From the cell containing the given text, extract its center point as [X, Y] coordinate. 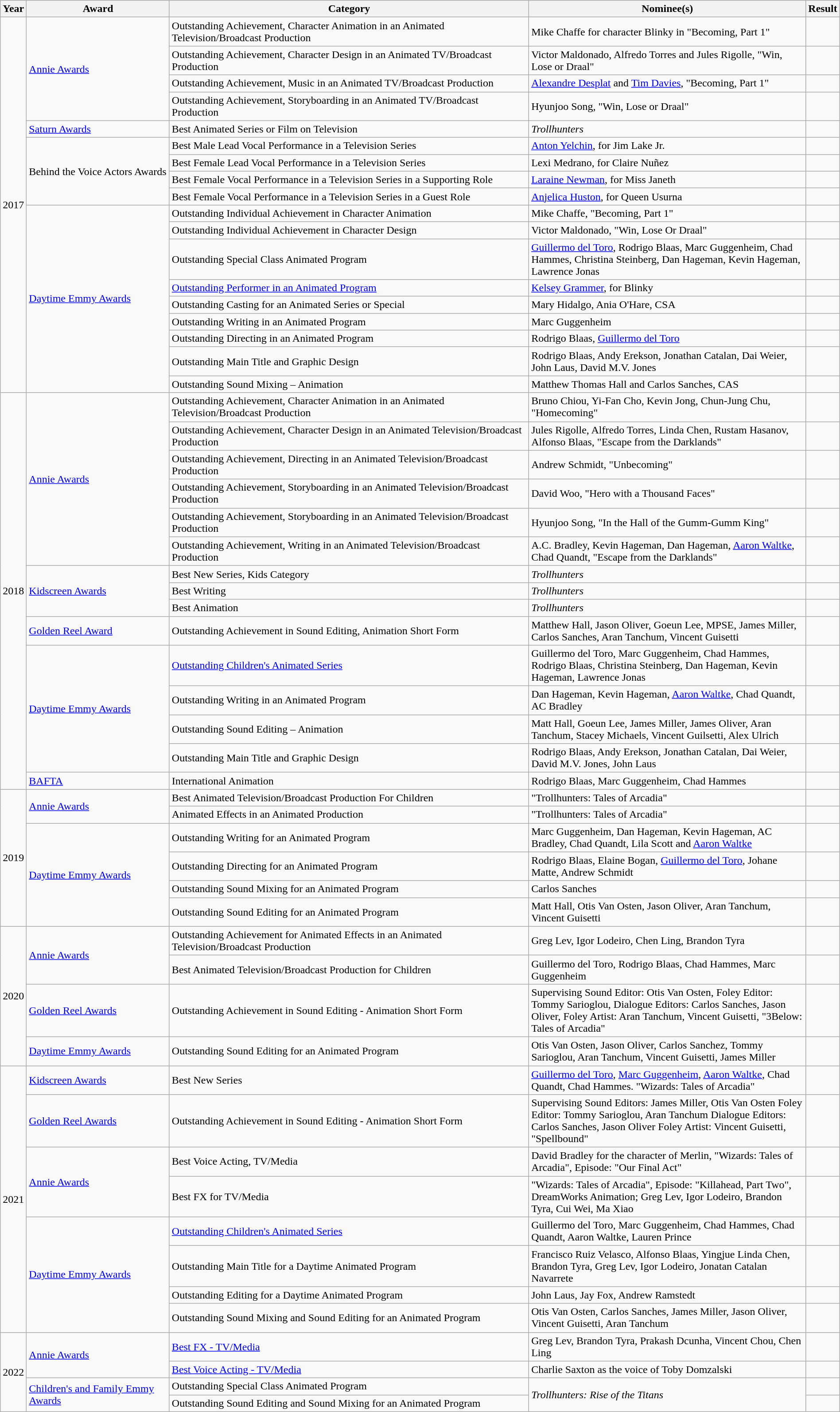
Matthew Hall, Jason Oliver, Goeun Lee, MPSE, James Miller, Carlos Sanches, Aran Tanchum, Vincent Guisetti [667, 630]
"Wizards: Tales of Arcadia", Episode: "Killahead, Part Two", DreamWorks Animation; Greg Lev, Igor Lodeiro, Brandon Tyra, Cui Wei, Ma Xiao [667, 1197]
Greg Lev, Brandon Tyra, Prakash Dcunha, Vincent Chou, Chen Ling [667, 1346]
Outstanding Achievement, Storyboarding in an Animated TV/Broadcast Production [349, 106]
Dan Hageman, Kevin Hageman, Aaron Waltke, Chad Quandt, AC Bradley [667, 700]
Outstanding Achievement, Character Design in an Animated Television/Broadcast Production [349, 436]
David Bradley for the character of Merlin, "Wizards: Tales of Arcadia", Episode: "Our Final Act" [667, 1162]
Best FX for TV/Media [349, 1197]
Greg Lev, Igor Lodeiro, Chen Ling, Brandon Tyra [667, 940]
Jules Rigolle, Alfredo Torres, Linda Chen, Rustam Hasanov, Alfonso Blaas, "Escape from the Darklands" [667, 436]
Mary Hidalgo, Ania O'Hare, CSA [667, 305]
Outstanding Directing in an Animated Program [349, 339]
Outstanding Achievement, Character Design in an Animated TV/Broadcast Production [349, 60]
Best Writing [349, 591]
Guillermo del Toro, Marc Guggenheim, Chad Hammes, Rodrigo Blaas, Christina Steinberg, Dan Hageman, Kevin Hageman, Lawrence Jonas [667, 666]
Children's and Family Emmy Awards [98, 1395]
Anjelica Huston, for Queen Usurna [667, 196]
Golden Reel Award [98, 630]
Best Male Lead Vocal Performance in a Television Series [349, 146]
Rodrigo Blaas, Elaine Bogan, Guillermo del Toro, Johane Matte, Andrew Schmidt [667, 866]
Best FX - TV/Media [349, 1346]
Rodrigo Blaas, Marc Guggenheim, Chad Hammes [667, 781]
Guillermo del Toro, Rodrigo Blaas, Chad Hammes, Marc Guggenheim [667, 970]
Outstanding Directing for an Animated Program [349, 866]
Result [823, 9]
Francisco Ruiz Velasco, Alfonso Blaas, Yingjue Linda Chen, Brandon Tyra, Greg Lev, Igor Lodeiro, Jonatan Catalan Navarrete [667, 1266]
Outstanding Achievement, Writing in an Animated Television/Broadcast Production [349, 551]
Guillermo del Toro, Marc Guggenheim, Chad Hammes, Chad Quandt, Aaron Waltke, Lauren Prince [667, 1231]
Animated Effects in an Animated Production [349, 815]
2019 [13, 858]
Outstanding Individual Achievement in Character Design [349, 230]
Best New Series, Kids Category [349, 574]
Saturn Awards [98, 129]
Outstanding Achievement for Animated Effects in an Animated Television/Broadcast Production [349, 940]
Guillermo del Toro, Rodrigo Blaas, Marc Guggenheim, Chad Hammes, Christina Steinberg, Dan Hageman, Kevin Hageman, Lawrence Jonas [667, 259]
Best Female Vocal Performance in a Television Series in a Supporting Role [349, 179]
Best Animated Television/Broadcast Production for Children [349, 970]
David Woo, "Hero with a Thousand Faces" [667, 494]
Category [349, 9]
Best New Series [349, 1080]
Award [98, 9]
Best Voice Acting - TV/Media [349, 1369]
Bruno Chiou, Yi-Fan Cho, Kevin Jong, Chun-Jung Chu, "Homecoming" [667, 407]
2017 [13, 205]
A.C. Bradley, Kevin Hageman, Dan Hageman, Aaron Waltke, Chad Quandt, "Escape from the Darklands" [667, 551]
Best Female Lead Vocal Performance in a Television Series [349, 163]
Charlie Saxton as the voice of Toby Domzalski [667, 1369]
Anton Yelchin, for Jim Lake Jr. [667, 146]
2020 [13, 996]
Outstanding Achievement in Sound Editing, Animation Short Form [349, 630]
2021 [13, 1199]
Outstanding Main Title for a Daytime Animated Program [349, 1266]
Outstanding Writing for an Animated Program [349, 838]
Hyunjoo Song, "In the Hall of the Gumm-Gumm King" [667, 522]
Outstanding Achievement, Music in an Animated TV/Broadcast Production [349, 83]
John Laus, Jay Fox, Andrew Ramstedt [667, 1295]
Outstanding Sound Mixing and Sound Editing for an Animated Program [349, 1318]
Outstanding Achievement, Directing in an Animated Television/Broadcast Production [349, 464]
Matt Hall, Goeun Lee, James Miller, James Oliver, Aran Tanchum, Stacey Michaels, Vincent Guilsetti, Alex Ulrich [667, 729]
Outstanding Sound Editing and Sound Mixing for an Animated Program [349, 1403]
Best Animated Series or Film on Television [349, 129]
BAFTA [98, 781]
Outstanding Casting for an Animated Series or Special [349, 305]
Otis Van Osten, Carlos Sanches, James Miller, Jason Oliver, Vincent Guisetti, Aran Tanchum [667, 1318]
International Animation [349, 781]
Marc Guggenheim, Dan Hageman, Kevin Hageman, AC Bradley, Chad Quandt, Lila Scott and Aaron Waltke [667, 838]
Guillermo del Toro, Marc Guggenheim, Aaron Waltke, Chad Quandt, Chad Hammes. "Wizards: Tales of Arcadia" [667, 1080]
Lexi Medrano, for Claire Nuñez [667, 163]
Best Female Vocal Performance in a Television Series in a Guest Role [349, 196]
Mike Chaffe for character Blinky in "Becoming, Part 1" [667, 32]
Kelsey Grammer, for Blinky [667, 288]
Rodrigo Blaas, Andy Erekson, Jonathan Catalan, Dai Weier, David M.V. Jones, John Laus [667, 758]
Outstanding Editing for a Daytime Animated Program [349, 1295]
Behind the Voice Actors Awards [98, 171]
Andrew Schmidt, "Unbecoming" [667, 464]
Otis Van Osten, Jason Oliver, Carlos Sanchez, Tommy Sarioglou, Aran Tanchum, Vincent Guisetti, James Miller [667, 1051]
Hyunjoo Song, "Win, Lose or Draal" [667, 106]
Nominee(s) [667, 9]
Best Animated Television/Broadcast Production For Children [349, 798]
Best Voice Acting, TV/Media [349, 1162]
Outstanding Sound Mixing – Animation [349, 384]
Laraine Newman, for Miss Janeth [667, 179]
Rodrigo Blaas, Andy Erekson, Jonathan Catalan, Dai Weier, John Laus, David M.V. Jones [667, 362]
Marc Guggenheim [667, 322]
2022 [13, 1372]
Outstanding Sound Mixing for an Animated Program [349, 889]
Victor Maldonado, Alfredo Torres and Jules Rigolle, "Win, Lose or Draal" [667, 60]
Outstanding Sound Editing – Animation [349, 729]
Rodrigo Blaas, Guillermo del Toro [667, 339]
Carlos Sanches [667, 889]
Matthew Thomas Hall and Carlos Sanches, CAS [667, 384]
Matt Hall, Otis Van Osten, Jason Oliver, Aran Tanchum, Vincent Guisetti [667, 912]
Outstanding Individual Achievement in Character Animation [349, 213]
2018 [13, 591]
Year [13, 9]
Victor Maldonado, "Win, Lose Or Draal" [667, 230]
Outstanding Performer in an Animated Program [349, 288]
Alexandre Desplat and Tim Davies, "Becoming, Part 1" [667, 83]
Trollhunters: Rise of the Titans [667, 1395]
Best Animation [349, 608]
Mike Chaffe, "Becoming, Part 1" [667, 213]
